Capture the cell that displays the provided text and extract its [X, Y] central coordinate. 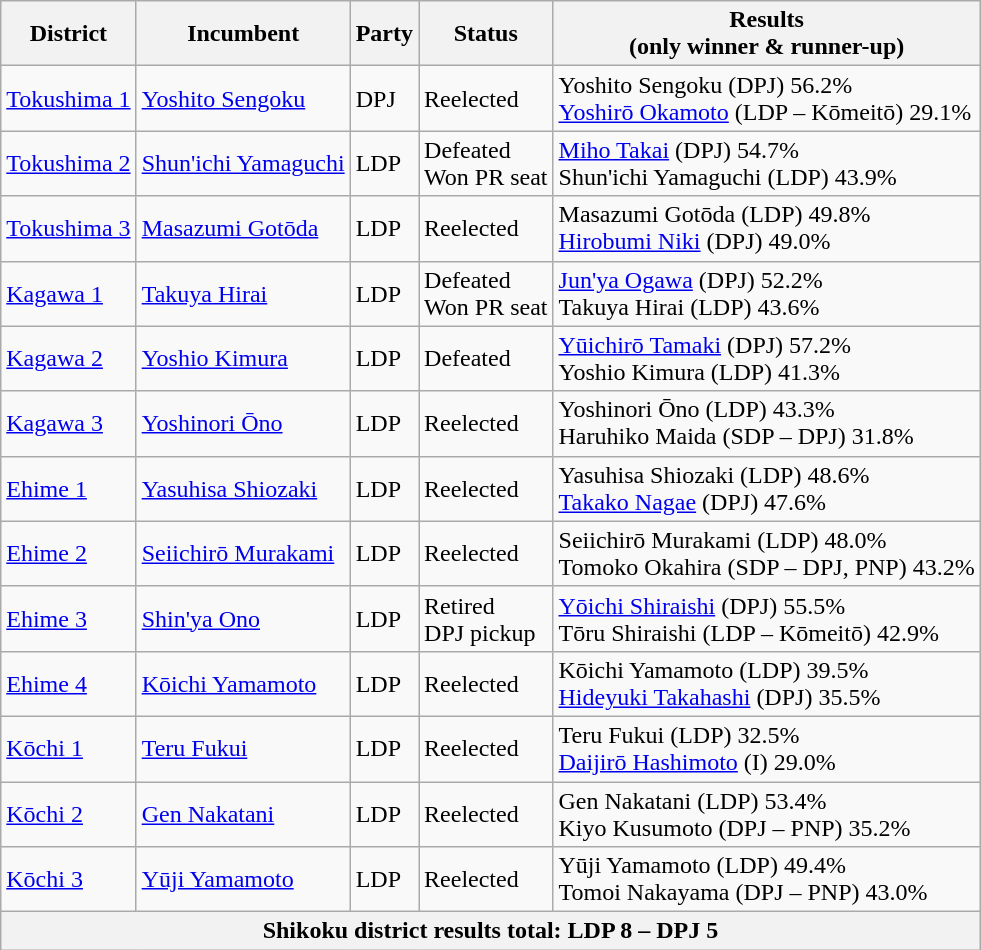
Yūji Yamamoto (LDP) 49.4%Tomoi Nakayama (DPJ – PNP) 43.0% [766, 880]
Shikoku district results total: LDP 8 – DPJ 5 [490, 931]
Kagawa 2 [68, 358]
Yūichirō Tamaki (DPJ) 57.2%Yoshio Kimura (LDP) 41.3% [766, 358]
DPJ [384, 98]
Gen Nakatani (LDP) 53.4%Kiyo Kusumoto (DPJ – PNP) 35.2% [766, 814]
Masazumi Gotōda (LDP) 49.8%Hirobumi Niki (DPJ) 49.0% [766, 228]
Kōichi Yamamoto [243, 684]
Teru Fukui [243, 748]
Ehime 2 [68, 554]
Kōchi 3 [68, 880]
Kōchi 2 [68, 814]
Seiichirō Murakami (LDP) 48.0%Tomoko Okahira (SDP – DPJ, PNP) 43.2% [766, 554]
Kōchi 1 [68, 748]
Defeated [486, 358]
Yoshio Kimura [243, 358]
Yōichi Shiraishi (DPJ) 55.5%Tōru Shiraishi (LDP – Kōmeitō) 42.9% [766, 618]
Incumbent [243, 34]
Jun'ya Ogawa (DPJ) 52.2%Takuya Hirai (LDP) 43.6% [766, 294]
Yūji Yamamoto [243, 880]
Yoshinori Ōno (LDP) 43.3%Haruhiko Maida (SDP – DPJ) 31.8% [766, 424]
Masazumi Gotōda [243, 228]
Miho Takai (DPJ) 54.7%Shun'ichi Yamaguchi (LDP) 43.9% [766, 164]
Shun'ichi Yamaguchi [243, 164]
Yoshito Sengoku (DPJ) 56.2%Yoshirō Okamoto (LDP – Kōmeitō) 29.1% [766, 98]
Kōichi Yamamoto (LDP) 39.5%Hideyuki Takahashi (DPJ) 35.5% [766, 684]
Teru Fukui (LDP) 32.5%Daijirō Hashimoto (I) 29.0% [766, 748]
Kagawa 1 [68, 294]
Tokushima 3 [68, 228]
RetiredDPJ pickup [486, 618]
Tokushima 2 [68, 164]
Yasuhisa Shiozaki [243, 488]
Gen Nakatani [243, 814]
Results(only winner & runner-up) [766, 34]
Status [486, 34]
Ehime 3 [68, 618]
District [68, 34]
Yoshinori Ōno [243, 424]
Party [384, 34]
Yasuhisa Shiozaki (LDP) 48.6%Takako Nagae (DPJ) 47.6% [766, 488]
Takuya Hirai [243, 294]
Shin'ya Ono [243, 618]
Ehime 1 [68, 488]
Tokushima 1 [68, 98]
Seiichirō Murakami [243, 554]
Ehime 4 [68, 684]
Kagawa 3 [68, 424]
Yoshito Sengoku [243, 98]
